For the text-containing cell, return its midpoint in (X, Y) coordinate format. 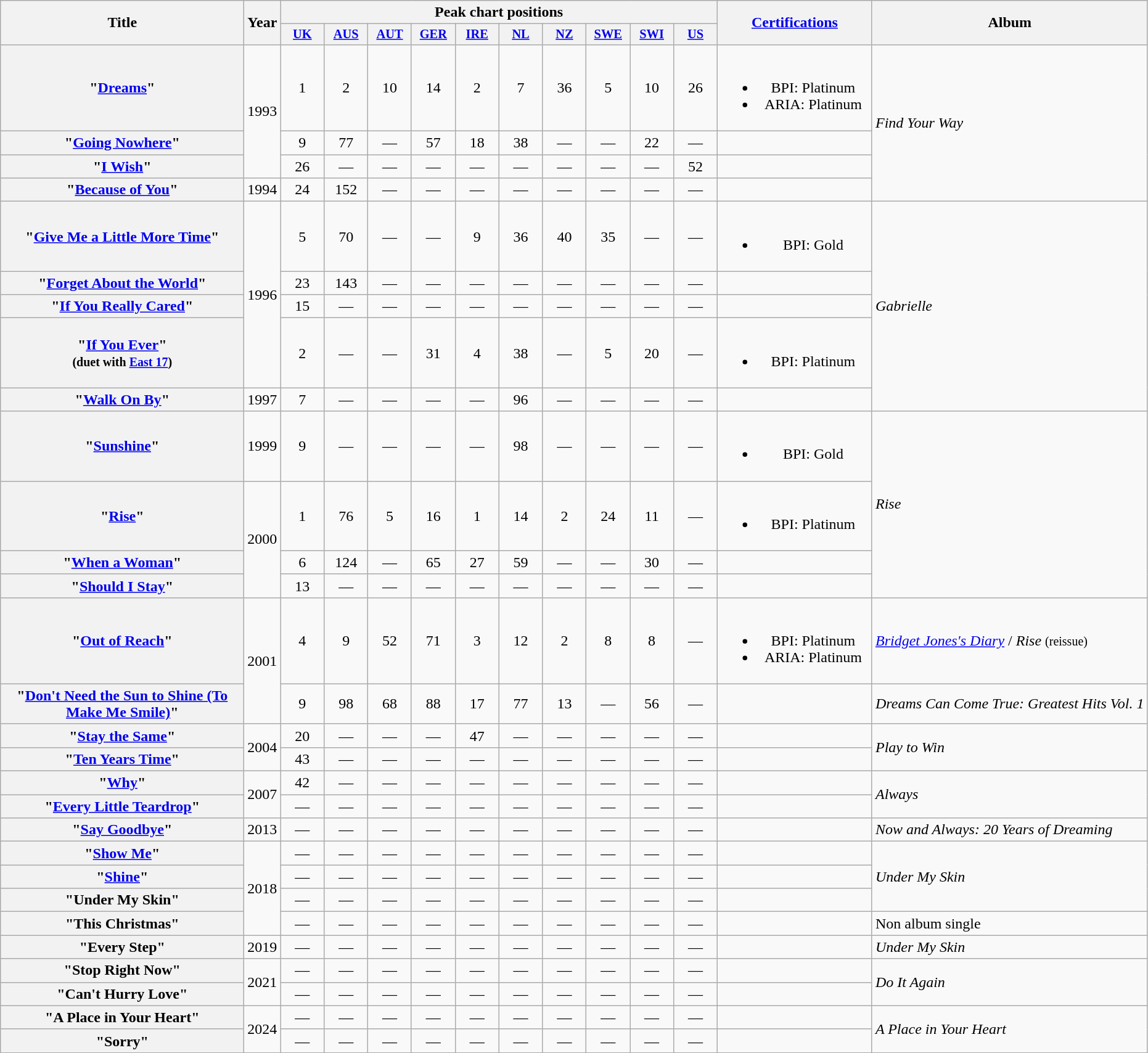
"Going Nowhere" (122, 143)
2024 (263, 1029)
47 (477, 735)
Title (122, 23)
31 (433, 353)
"Stay the Same" (122, 735)
1997 (263, 399)
35 (608, 237)
SWI (652, 35)
"Shine" (122, 877)
"Rise" (122, 515)
IRE (477, 35)
"When a Woman" (122, 562)
3 (477, 641)
124 (346, 562)
"Sorry" (122, 1041)
"Can't Hurry Love" (122, 994)
Rise (1010, 504)
23 (302, 283)
"Don't Need the Sun to Shine (To Make Me Smile)" (122, 704)
"A Place in Your Heart" (122, 1017)
"Give Me a Little More Time" (122, 237)
96 (520, 399)
70 (346, 237)
"Every Little Teardrop" (122, 806)
"Walk On By" (122, 399)
"Say Goodbye" (122, 830)
22 (652, 143)
"Forget About the World" (122, 283)
"Because of You" (122, 190)
Do It Again (1010, 982)
US (695, 35)
NL (520, 35)
43 (302, 759)
Album (1010, 23)
30 (652, 562)
2004 (263, 747)
"This Christmas" (122, 924)
76 (346, 515)
1994 (263, 190)
11 (652, 515)
AUT (390, 35)
"I Wish" (122, 166)
12 (520, 641)
AUS (346, 35)
"Stop Right Now" (122, 970)
57 (433, 143)
"Dreams" (122, 88)
Play to Win (1010, 747)
152 (346, 190)
2000 (263, 539)
"Ten Years Time" (122, 759)
2007 (263, 795)
40 (565, 237)
"Sunshine" (122, 446)
27 (477, 562)
A Place in Your Heart (1010, 1029)
Dreams Can Come True: Greatest Hits Vol. 1 (1010, 704)
NZ (565, 35)
88 (433, 704)
Bridget Jones's Diary / Rise (reissue) (1010, 641)
2019 (263, 947)
15 (302, 306)
UK (302, 35)
"Should I Stay" (122, 586)
SWE (608, 35)
2001 (263, 661)
42 (302, 783)
"If You Ever" (duet with East 17) (122, 353)
1993 (263, 111)
59 (520, 562)
1996 (263, 295)
Peak chart positions (499, 12)
Year (263, 23)
"Out of Reach" (122, 641)
2018 (263, 888)
Gabrielle (1010, 306)
17 (477, 704)
"Under My Skin" (122, 900)
Certifications (794, 23)
18 (477, 143)
"Show Me" (122, 853)
GER (433, 35)
143 (346, 283)
Now and Always: 20 Years of Dreaming (1010, 830)
Non album single (1010, 924)
2013 (263, 830)
2021 (263, 982)
Always (1010, 795)
71 (433, 641)
1999 (263, 446)
"Every Step" (122, 947)
68 (390, 704)
6 (302, 562)
Find Your Way (1010, 123)
16 (433, 515)
65 (433, 562)
"Why" (122, 783)
56 (652, 704)
"If You Really Cared" (122, 306)
